Determine the (X, Y) coordinate at the center of the cell enclosing the given text.  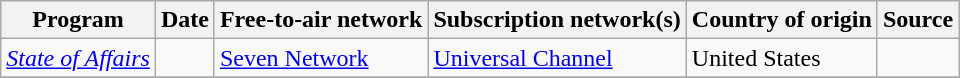
United States (782, 58)
State of Affairs (78, 58)
Universal Channel (557, 58)
Date (184, 20)
Program (78, 20)
Country of origin (782, 20)
Source (918, 20)
Free-to-air network (320, 20)
Subscription network(s) (557, 20)
Seven Network (320, 58)
